Capture the cell that displays the provided text and extract its (X, Y) central coordinate. 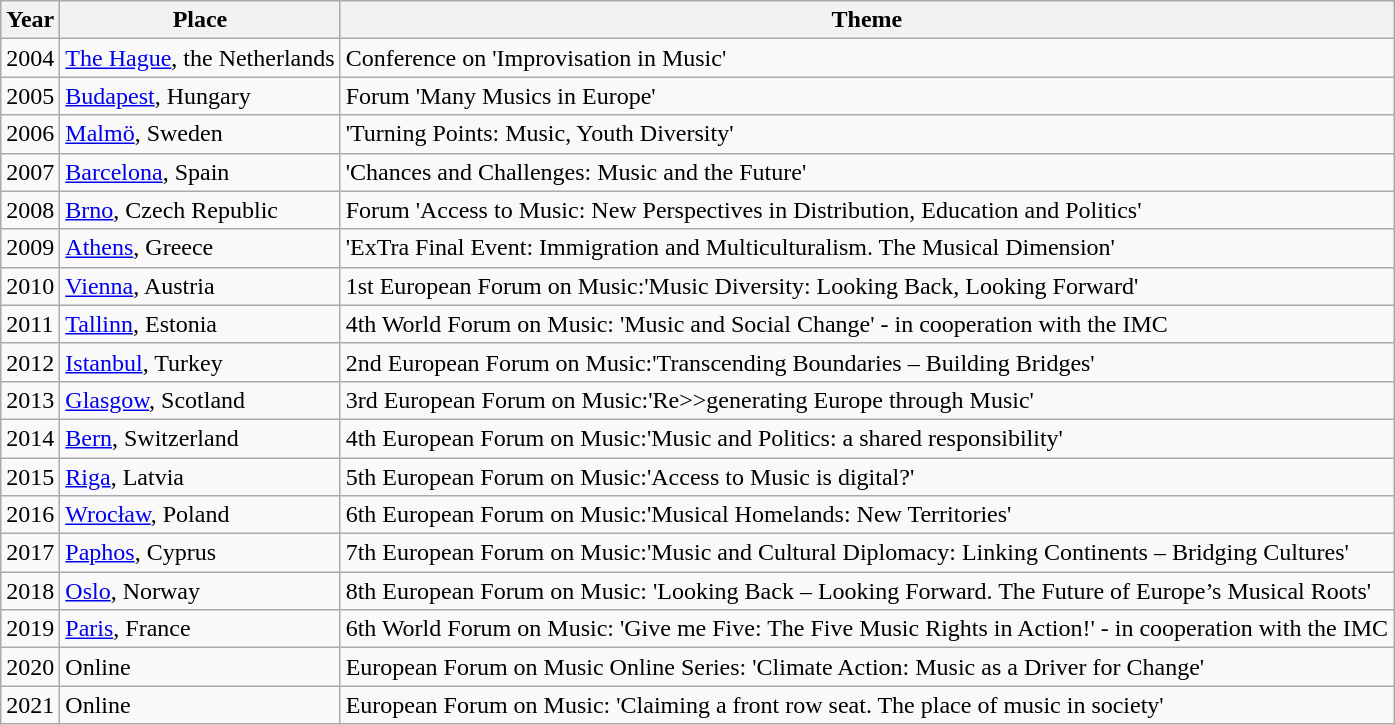
Tallinn, Estonia (200, 324)
2005 (30, 96)
2008 (30, 210)
Malmö, Sweden (200, 134)
Riga, Latvia (200, 477)
European Forum on Music Online Series: 'Climate Action: Music as a Driver for Change' (866, 667)
2009 (30, 248)
2007 (30, 172)
2010 (30, 286)
Vienna, Austria (200, 286)
3rd European Forum on Music:'Re>>generating Europe through Music' (866, 400)
2016 (30, 515)
6th World Forum on Music: 'Give me Five: The Five Music Rights in Action!' - in cooperation with the IMC (866, 629)
2015 (30, 477)
Athens, Greece (200, 248)
4th World Forum on Music: 'Music and Social Change' - in cooperation with the IMC (866, 324)
2012 (30, 362)
'Turning Points: Music, Youth Diversity' (866, 134)
1st European Forum on Music:'Music Diversity: Looking Back, Looking Forward' (866, 286)
2018 (30, 591)
7th European Forum on Music:'Music and Cultural Diplomacy: Linking Continents – Bridging Cultures' (866, 553)
6th European Forum on Music:'Musical Homelands: New Territories' (866, 515)
Istanbul, Turkey (200, 362)
Wrocław, Poland (200, 515)
2013 (30, 400)
2nd European Forum on Music:'Transcending Boundaries – Building Bridges' (866, 362)
Paris, France (200, 629)
2011 (30, 324)
Bern, Switzerland (200, 438)
Forum 'Access to Music: New Perspectives in Distribution, Education and Politics' (866, 210)
2017 (30, 553)
2019 (30, 629)
8th European Forum on Music: 'Looking Back – Looking Forward. The Future of Europe’s Musical Roots' (866, 591)
The Hague, the Netherlands (200, 58)
Place (200, 20)
5th European Forum on Music:'Access to Music is digital?' (866, 477)
2004 (30, 58)
Forum 'Many Musics in Europe' (866, 96)
2014 (30, 438)
'Chances and Challenges: Music and the Future' (866, 172)
Conference on 'Improvisation in Music' (866, 58)
Theme (866, 20)
Oslo, Norway (200, 591)
2006 (30, 134)
2021 (30, 705)
Year (30, 20)
4th European Forum on Music:'Music and Politics: a shared responsibility' (866, 438)
Paphos, Cyprus (200, 553)
'ExTra Final Event: Immigration and Multiculturalism. The Musical Dimension' (866, 248)
2020 (30, 667)
Brno, Czech Republic (200, 210)
European Forum on Music: 'Claiming a front row seat. The place of music in society' (866, 705)
Barcelona, Spain (200, 172)
Glasgow, Scotland (200, 400)
Budapest, Hungary (200, 96)
